Provide the (X, Y) coordinate of the cell's center where the given text is located.  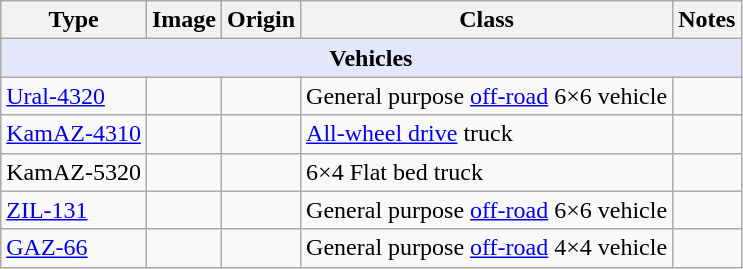
ZIL-131 (74, 210)
6×4 Flat bed truck (487, 172)
Origin (262, 20)
GAZ-66 (74, 248)
Class (487, 20)
General purpose off-road 4×4 vehicle (487, 248)
Vehicles (371, 58)
Ural-4320 (74, 96)
Type (74, 20)
Image (184, 20)
All-wheel drive truck (487, 134)
KamAZ-5320 (74, 172)
Notes (707, 20)
KamAZ-4310 (74, 134)
